Locate the cell with the specified text and output its [X, Y] center coordinate. 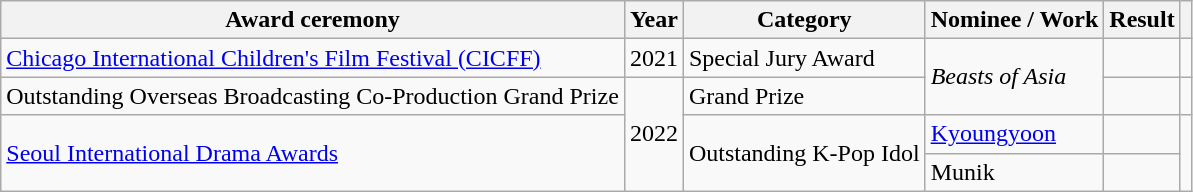
Grand Prize [804, 96]
2022 [654, 134]
Outstanding Overseas Broadcasting Co-Production Grand Prize [313, 96]
Munik [1014, 172]
Chicago International Children's Film Festival (CICFF) [313, 58]
Outstanding K-Pop Idol [804, 153]
Year [654, 20]
Kyoungyoon [1014, 134]
Beasts of Asia [1014, 77]
Seoul International Drama Awards [313, 153]
2021 [654, 58]
Result [1142, 20]
Special Jury Award [804, 58]
Award ceremony [313, 20]
Category [804, 20]
Nominee / Work [1014, 20]
